Provide the (X, Y) coordinate of the cell's center where the given text is located.  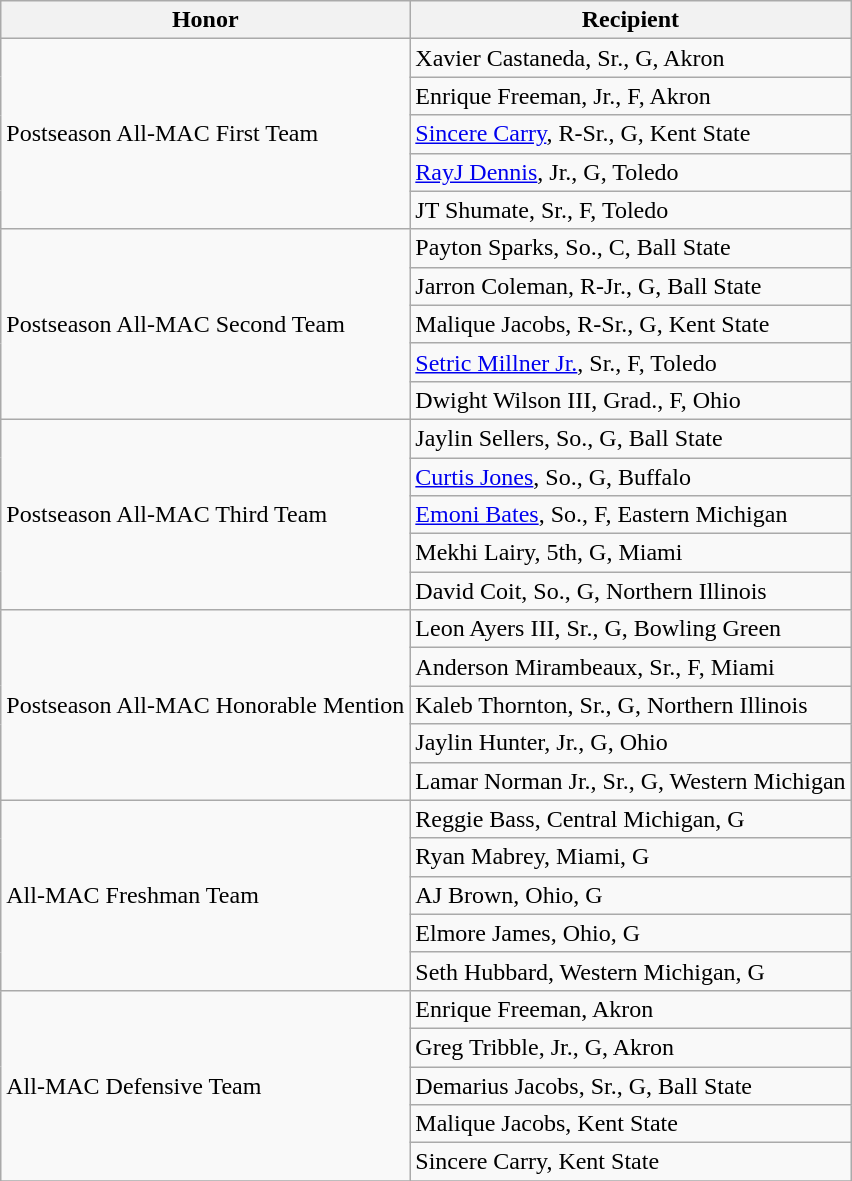
Jaylin Hunter, Jr., G, Ohio (630, 743)
Reggie Bass, Central Michigan, G (630, 819)
AJ Brown, Ohio, G (630, 895)
Recipient (630, 20)
RayJ Dennis, Jr., G, Toledo (630, 172)
Postseason All-MAC Third Team (206, 514)
All-MAC Defensive Team (206, 1085)
All-MAC Freshman Team (206, 895)
Elmore James, Ohio, G (630, 933)
Postseason All-MAC First Team (206, 134)
Leon Ayers III, Sr., G, Bowling Green (630, 629)
David Coit, So., G, Northern Illinois (630, 591)
Lamar Norman Jr., Sr., G, Western Michigan (630, 781)
Emoni Bates, So., F, Eastern Michigan (630, 515)
Jaylin Sellers, So., G, Ball State (630, 438)
Xavier Castaneda, Sr., G, Akron (630, 58)
Mekhi Lairy, 5th, G, Miami (630, 553)
Anderson Mirambeaux, Sr., F, Miami (630, 667)
Enrique Freeman, Jr., F, Akron (630, 96)
Ryan Mabrey, Miami, G (630, 857)
Malique Jacobs, Kent State (630, 1124)
Jarron Coleman, R-Jr., G, Ball State (630, 286)
Honor (206, 20)
Payton Sparks, So., C, Ball State (630, 248)
Seth Hubbard, Western Michigan, G (630, 971)
Demarius Jacobs, Sr., G, Ball State (630, 1085)
Setric Millner Jr., Sr., F, Toledo (630, 362)
Dwight Wilson III, Grad., F, Ohio (630, 400)
Postseason All-MAC Honorable Mention (206, 705)
Postseason All-MAC Second Team (206, 324)
Curtis Jones, So., G, Buffalo (630, 477)
Greg Tribble, Jr., G, Akron (630, 1047)
Enrique Freeman, Akron (630, 1009)
JT Shumate, Sr., F, Toledo (630, 210)
Malique Jacobs, R-Sr., G, Kent State (630, 324)
Sincere Carry, Kent State (630, 1162)
Kaleb Thornton, Sr., G, Northern Illinois (630, 705)
Sincere Carry, R-Sr., G, Kent State (630, 134)
